Pinpoint the cell where the given text exists, returning its (X, Y) midpoint coordinate. 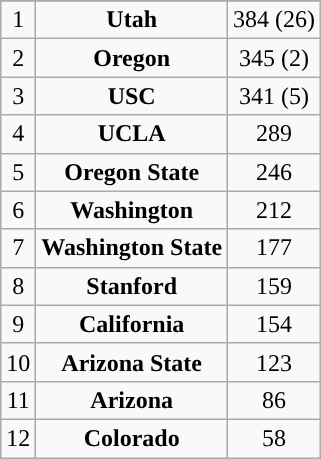
1 (18, 20)
12 (18, 438)
3 (18, 96)
California (132, 324)
341 (5) (274, 96)
Arizona (132, 400)
177 (274, 248)
11 (18, 400)
UCLA (132, 134)
USC (132, 96)
246 (274, 172)
212 (274, 210)
8 (18, 286)
58 (274, 438)
345 (2) (274, 58)
7 (18, 248)
Utah (132, 20)
9 (18, 324)
5 (18, 172)
Washington State (132, 248)
10 (18, 362)
Stanford (132, 286)
Oregon State (132, 172)
Washington (132, 210)
384 (26) (274, 20)
6 (18, 210)
2 (18, 58)
Arizona State (132, 362)
4 (18, 134)
289 (274, 134)
86 (274, 400)
Colorado (132, 438)
159 (274, 286)
154 (274, 324)
Oregon (132, 58)
123 (274, 362)
